Return [X, Y] of the center of cell containing provided text 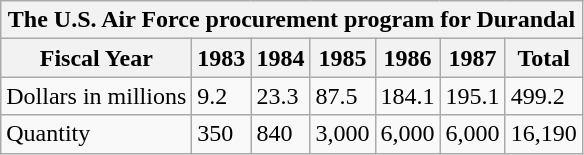
23.3 [280, 96]
Dollars in millions [96, 96]
195.1 [472, 96]
The U.S. Air Force procurement program for Durandal [292, 20]
Total [544, 58]
840 [280, 134]
1984 [280, 58]
Fiscal Year [96, 58]
3,000 [342, 134]
184.1 [408, 96]
350 [222, 134]
1986 [408, 58]
87.5 [342, 96]
499.2 [544, 96]
1985 [342, 58]
Quantity [96, 134]
16,190 [544, 134]
1983 [222, 58]
1987 [472, 58]
9.2 [222, 96]
